Return the (X, Y) coordinate for the center point of the cell that contains the specified text.  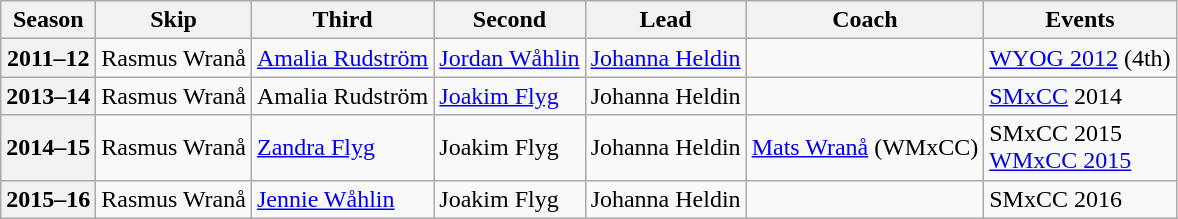
SMxCC 2016 (1080, 199)
Lead (666, 20)
2015–16 (48, 199)
Jordan Wåhlin (510, 58)
WYOG 2012 (4th) (1080, 58)
SMxCC 2014 (1080, 96)
2013–14 (48, 96)
2011–12 (48, 58)
Events (1080, 20)
Third (342, 20)
Jennie Wåhlin (342, 199)
Coach (865, 20)
Skip (174, 20)
Second (510, 20)
2014–15 (48, 148)
Mats Wranå (WMxCC) (865, 148)
SMxCC 2015 WMxCC 2015 (1080, 148)
Season (48, 20)
Zandra Flyg (342, 148)
